Provide the [X, Y] coordinate of the cell's center where the given text is located.  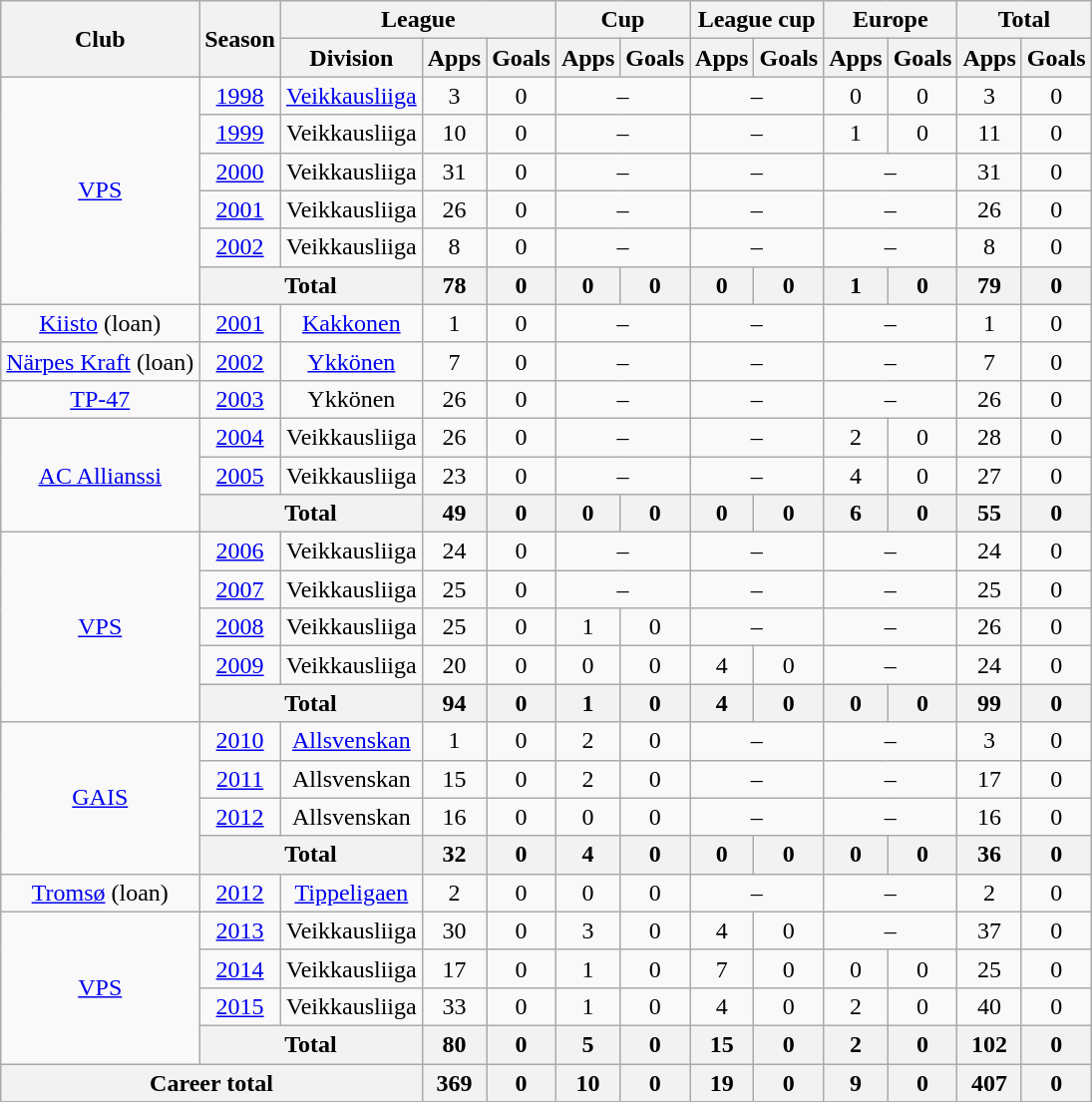
Tromsø (loan) [100, 893]
23 [454, 476]
99 [989, 703]
AC Allianssi [100, 475]
94 [454, 703]
Tippeligaen [351, 893]
2014 [240, 968]
1999 [240, 134]
27 [989, 476]
19 [722, 1082]
Europe [891, 20]
2010 [240, 741]
Season [240, 39]
GAIS [100, 798]
28 [989, 437]
36 [989, 855]
80 [454, 1044]
2011 [240, 779]
32 [454, 855]
2007 [240, 589]
6 [856, 514]
102 [989, 1044]
2009 [240, 665]
33 [454, 1006]
2003 [240, 399]
2006 [240, 551]
55 [989, 514]
30 [454, 930]
2008 [240, 627]
2013 [240, 930]
11 [989, 134]
League [418, 20]
TP-47 [100, 399]
407 [989, 1082]
Division [351, 58]
Närpes Kraft (loan) [100, 361]
20 [454, 665]
Cup [622, 20]
78 [454, 285]
37 [989, 930]
5 [587, 1044]
Kakkonen [351, 323]
Club [100, 39]
2004 [240, 437]
9 [856, 1082]
369 [454, 1082]
League cup [757, 20]
Kiisto (loan) [100, 323]
1998 [240, 96]
40 [989, 1006]
Career total [211, 1082]
2000 [240, 172]
2005 [240, 476]
49 [454, 514]
2015 [240, 1006]
79 [989, 285]
